Find where the given text appears and provide that cell's center as [x, y] coordinate. 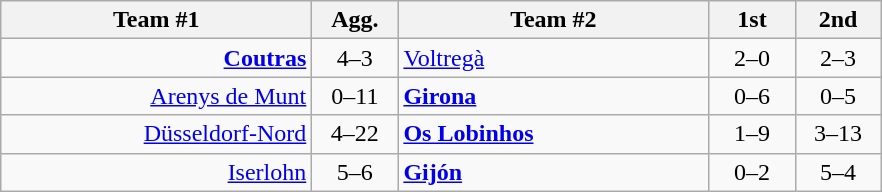
4–22 [355, 134]
2–3 [838, 58]
3–13 [838, 134]
2–0 [752, 58]
5–6 [355, 172]
1st [752, 20]
4–3 [355, 58]
Iserlohn [156, 172]
0–2 [752, 172]
Gijón [554, 172]
Voltregà [554, 58]
Os Lobinhos [554, 134]
2nd [838, 20]
Girona [554, 96]
Team #1 [156, 20]
0–5 [838, 96]
0–11 [355, 96]
Coutras [156, 58]
5–4 [838, 172]
Arenys de Munt [156, 96]
0–6 [752, 96]
1–9 [752, 134]
Düsseldorf-Nord [156, 134]
Agg. [355, 20]
Team #2 [554, 20]
